Return the [X, Y] coordinate for the center point of the cell that contains the specified text.  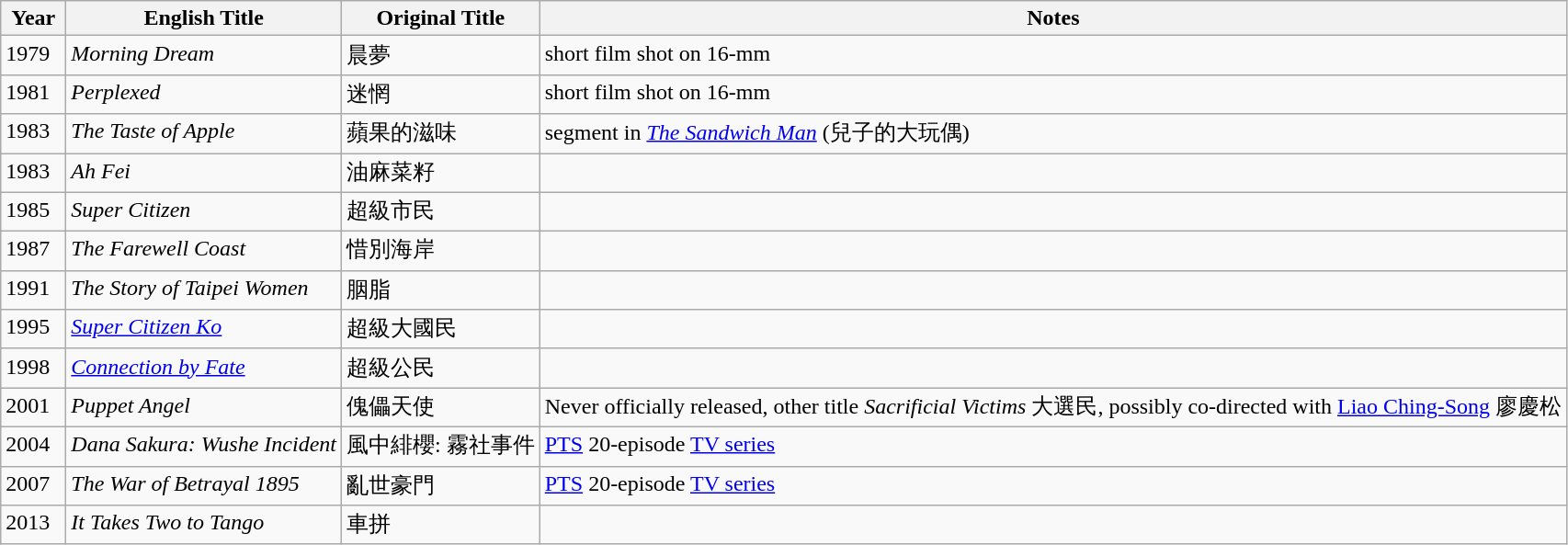
迷惘 [440, 94]
The Farewell Coast [204, 252]
The War of Betrayal 1895 [204, 485]
1987 [33, 252]
Original Title [440, 18]
亂世豪門 [440, 485]
Morning Dream [204, 55]
Dana Sakura: Wushe Incident [204, 447]
1998 [33, 368]
2001 [33, 408]
Connection by Fate [204, 368]
Never officially released, other title Sacrificial Victims 大選民, possibly co-directed with Liao Ching-Song 廖慶松 [1053, 408]
English Title [204, 18]
It Takes Two to Tango [204, 526]
segment in The Sandwich Man (兒子的大玩偶) [1053, 134]
Super Citizen [204, 211]
超級市民 [440, 211]
1995 [33, 329]
Year [33, 18]
Puppet Angel [204, 408]
蘋果的滋味 [440, 134]
2007 [33, 485]
車拼 [440, 526]
胭脂 [440, 290]
超級大國民 [440, 329]
The Taste of Apple [204, 134]
油麻菜籽 [440, 173]
The Story of Taipei Women [204, 290]
1991 [33, 290]
1981 [33, 94]
晨夢 [440, 55]
超級公民 [440, 368]
惜別海岸 [440, 252]
Notes [1053, 18]
風中緋櫻: 霧社事件 [440, 447]
Super Citizen Ko [204, 329]
1985 [33, 211]
2004 [33, 447]
1979 [33, 55]
傀儡天使 [440, 408]
Ah Fei [204, 173]
2013 [33, 526]
Perplexed [204, 94]
